Extract the (x, y) coordinate from the center of the cell holding the provided text.  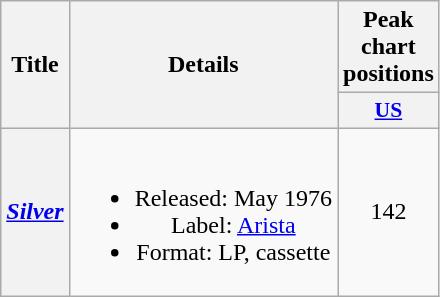
Details (203, 65)
US (389, 111)
Silver (35, 212)
Peak chart positions (389, 47)
142 (389, 212)
Released: May 1976Label: AristaFormat: LP, cassette (203, 212)
Title (35, 65)
